Return [X, Y] of the center of cell containing provided text 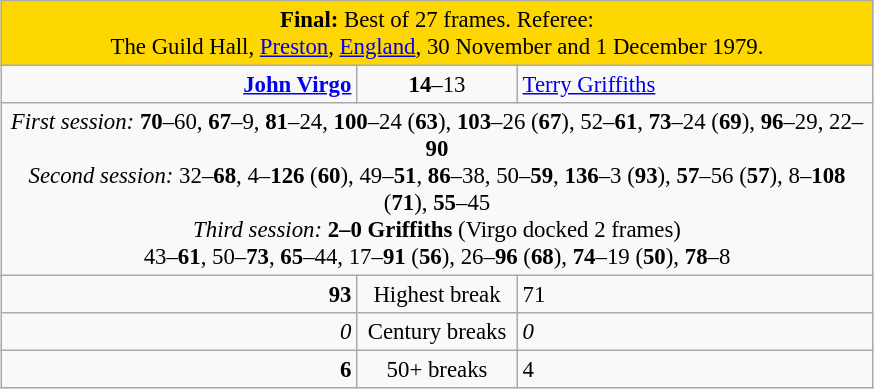
4 [695, 370]
Century breaks [438, 332]
50+ breaks [438, 370]
71 [695, 295]
93 [179, 295]
14–13 [438, 85]
John Virgo [179, 85]
Terry Griffiths [695, 85]
6 [179, 370]
Final: Best of 27 frames. Referee: The Guild Hall, Preston, England, 30 November and 1 December 1979. [437, 34]
Highest break [438, 295]
